Locate the cell with the specified text and output its (x, y) center coordinate. 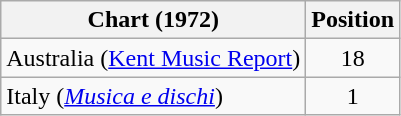
Australia (Kent Music Report) (154, 58)
Chart (1972) (154, 20)
1 (353, 96)
Italy (Musica e dischi) (154, 96)
Position (353, 20)
18 (353, 58)
